Scan for the cell matching the given text and deliver its (X, Y) coordinate at center. 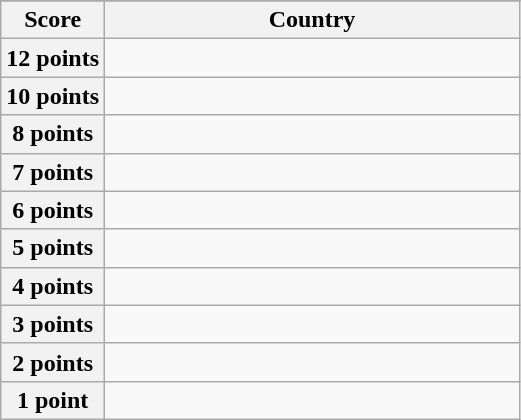
1 point (53, 400)
6 points (53, 210)
2 points (53, 362)
3 points (53, 324)
Country (312, 20)
7 points (53, 172)
10 points (53, 96)
5 points (53, 248)
12 points (53, 58)
4 points (53, 286)
Score (53, 20)
8 points (53, 134)
